Scan for the cell matching the given text and deliver its [X, Y] coordinate at center. 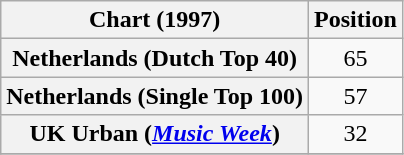
UK Urban (Music Week) [155, 134]
57 [356, 96]
Position [356, 20]
32 [356, 134]
Netherlands (Single Top 100) [155, 96]
Chart (1997) [155, 20]
65 [356, 58]
Netherlands (Dutch Top 40) [155, 58]
